For the text-containing cell, return its midpoint in [x, y] coordinate format. 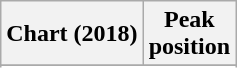
Chart (2018) [72, 34]
Peak position [189, 34]
